Return (x, y) of the center of cell containing provided text 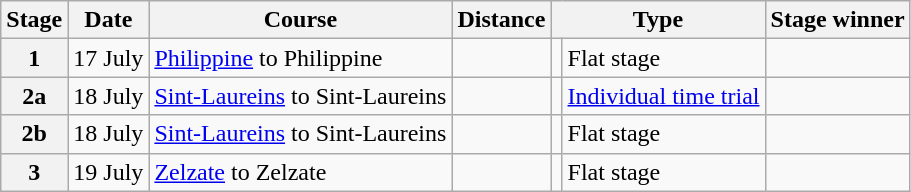
Individual time trial (664, 96)
Type (658, 20)
1 (34, 58)
Distance (502, 20)
Stage winner (838, 20)
Stage (34, 20)
2a (34, 96)
17 July (108, 58)
Date (108, 20)
19 July (108, 172)
Philippine to Philippine (300, 58)
Course (300, 20)
3 (34, 172)
2b (34, 134)
Zelzate to Zelzate (300, 172)
